Locate the cell with the specified text and output its (x, y) center coordinate. 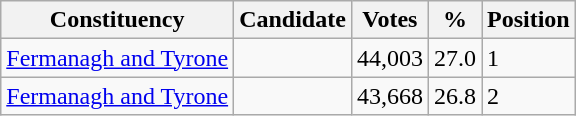
27.0 (454, 58)
26.8 (454, 96)
2 (529, 96)
% (454, 20)
Constituency (118, 20)
44,003 (390, 58)
Position (529, 20)
1 (529, 58)
Candidate (293, 20)
Votes (390, 20)
43,668 (390, 96)
